Locate the cell with the specified text and output its (x, y) center coordinate. 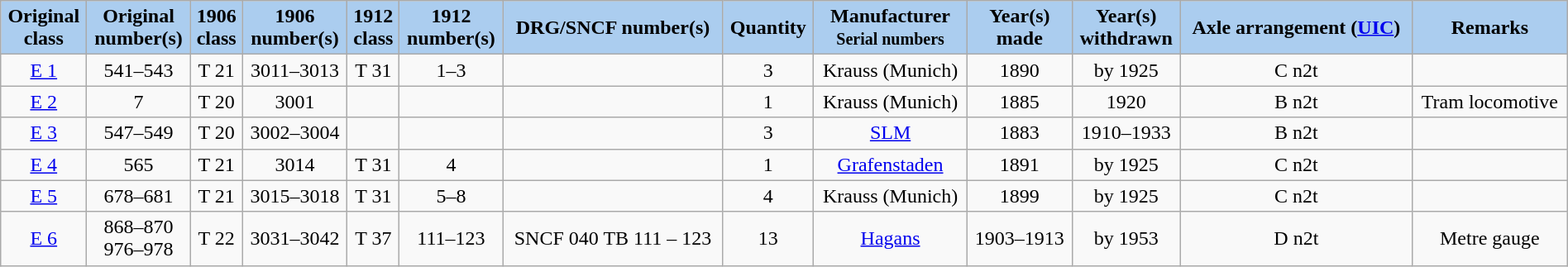
3002–3004 (294, 133)
678–681 (139, 196)
Tram locomotive (1489, 102)
3011–3013 (294, 70)
T 22 (217, 238)
1906number(s) (294, 28)
1885 (1019, 102)
547–549 (139, 133)
E 5 (44, 196)
1920 (1126, 102)
1891 (1019, 164)
ManufacturerSerial numbers (891, 28)
111–123 (452, 238)
868–870976–978 (139, 238)
E 4 (44, 164)
3031–3042 (294, 238)
Originalnumber(s) (139, 28)
3001 (294, 102)
1910–1933 (1126, 133)
1899 (1019, 196)
T 37 (374, 238)
Axle arrangement (UIC) (1296, 28)
Metre gauge (1489, 238)
Originalclass (44, 28)
Year(s)withdrawn (1126, 28)
Quantity (768, 28)
Grafenstaden (891, 164)
E 6 (44, 238)
3015–3018 (294, 196)
7 (139, 102)
5–8 (452, 196)
E 1 (44, 70)
565 (139, 164)
Year(s)made (1019, 28)
1912number(s) (452, 28)
E 2 (44, 102)
SLM (891, 133)
by 1953 (1126, 238)
13 (768, 238)
1903–1913 (1019, 238)
3014 (294, 164)
1–3 (452, 70)
1883 (1019, 133)
1906class (217, 28)
541–543 (139, 70)
1890 (1019, 70)
E 3 (44, 133)
1912class (374, 28)
Remarks (1489, 28)
Hagans (891, 238)
SNCF 040 TB 111 – 123 (613, 238)
DRG/SNCF number(s) (613, 28)
D n2t (1296, 238)
